Detect which cell encompasses the target text, then output its [x, y] center coordinate. 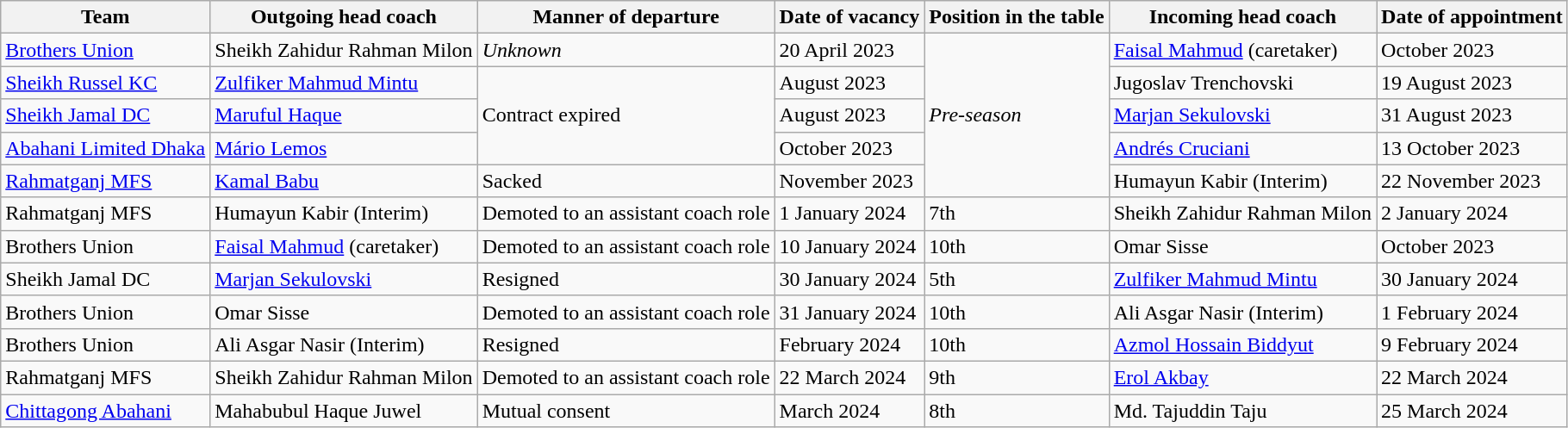
2 January 2024 [1472, 214]
Team [105, 17]
31 August 2023 [1472, 115]
Sheikh Russel KC [105, 83]
February 2024 [849, 344]
March 2024 [849, 411]
Pre-season [1017, 115]
7th [1017, 214]
10 January 2024 [849, 246]
Manner of departure [625, 17]
31 January 2024 [849, 312]
Incoming head coach [1242, 17]
Azmol Hossain Biddyut [1242, 344]
Mário Lemos [344, 148]
19 August 2023 [1472, 83]
Contract expired [625, 115]
20 April 2023 [849, 50]
Mahabubul Haque Juwel [344, 411]
Maruful Haque [344, 115]
25 March 2024 [1472, 411]
Unknown [625, 50]
Erol Akbay [1242, 377]
8th [1017, 411]
Chittagong Abahani [105, 411]
13 October 2023 [1472, 148]
Outgoing head coach [344, 17]
Jugoslav Trenchovski [1242, 83]
9th [1017, 377]
Md. Tajuddin Taju [1242, 411]
Position in the table [1017, 17]
Sacked [625, 181]
Date of vacancy [849, 17]
Abahani Limited Dhaka [105, 148]
22 November 2023 [1472, 181]
9 February 2024 [1472, 344]
1 February 2024 [1472, 312]
Kamal Babu [344, 181]
Andrés Cruciani [1242, 148]
5th [1017, 279]
Mutual consent [625, 411]
1 January 2024 [849, 214]
November 2023 [849, 181]
Date of appointment [1472, 17]
